For the text-containing cell, return its midpoint in [x, y] coordinate format. 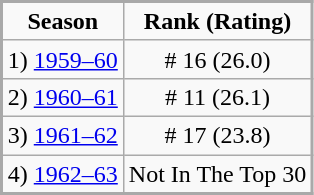
2) 1960–61 [63, 97]
4) 1962–63 [63, 174]
Season [63, 22]
Not In The Top 30 [218, 174]
# 17 (23.8) [218, 135]
1) 1959–60 [63, 59]
# 11 (26.1) [218, 97]
# 16 (26.0) [218, 59]
3) 1961–62 [63, 135]
Rank (Rating) [218, 22]
